Identify which cell holds the provided text, then report its [x, y] central coordinate. 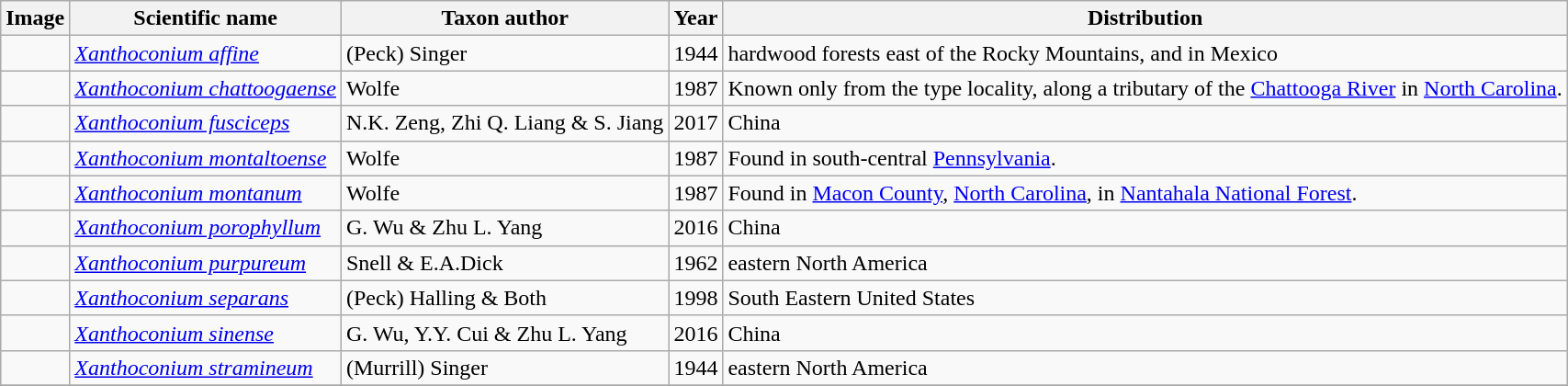
Xanthoconium chattoogaense [206, 88]
1998 [696, 298]
(Peck) Halling & Both [504, 298]
Image [35, 18]
Xanthoconium stramineum [206, 368]
Snell & E.A.Dick [504, 263]
Xanthoconium affine [206, 53]
Found in south-central Pennsylvania. [1145, 158]
Scientific name [206, 18]
Year [696, 18]
Xanthoconium separans [206, 298]
South Eastern United States [1145, 298]
G. Wu, Y.Y. Cui & Zhu L. Yang [504, 333]
(Peck) Singer [504, 53]
Xanthoconium montanum [206, 193]
1962 [696, 263]
Xanthoconium montaltoense [206, 158]
2017 [696, 123]
Distribution [1145, 18]
Taxon author [504, 18]
Xanthoconium sinense [206, 333]
Found in Macon County, North Carolina, in Nantahala National Forest. [1145, 193]
N.K. Zeng, Zhi Q. Liang & S. Jiang [504, 123]
Known only from the type locality, along a tributary of the Chattooga River in North Carolina. [1145, 88]
Xanthoconium purpureum [206, 263]
(Murrill) Singer [504, 368]
Xanthoconium fusciceps [206, 123]
G. Wu & Zhu L. Yang [504, 228]
Xanthoconium porophyllum [206, 228]
hardwood forests east of the Rocky Mountains, and in Mexico [1145, 53]
